Search for the cell housing the specified text and yield its (x, y) center coordinate. 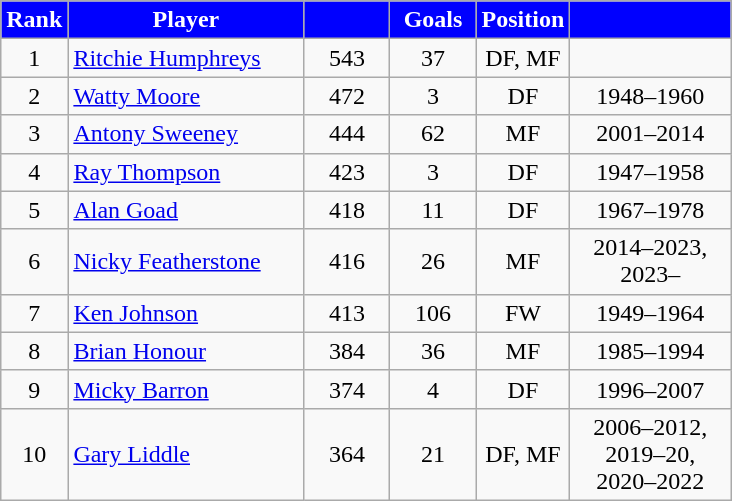
1948–1960 (650, 96)
37 (433, 58)
1 (34, 58)
Ken Johnson (186, 313)
1967–1978 (650, 210)
418 (347, 210)
62 (433, 134)
106 (433, 313)
21 (433, 454)
9 (34, 389)
36 (433, 351)
Gary Liddle (186, 454)
472 (347, 96)
Player (186, 20)
Alan Goad (186, 210)
11 (433, 210)
413 (347, 313)
Watty Moore (186, 96)
1996–2007 (650, 389)
1985–1994 (650, 351)
2014–2023, 2023– (650, 262)
8 (34, 351)
7 (34, 313)
384 (347, 351)
374 (347, 389)
423 (347, 172)
Position (523, 20)
Brian Honour (186, 351)
Micky Barron (186, 389)
Nicky Featherstone (186, 262)
Rank (34, 20)
2006–2012, 2019–20, 2020–2022 (650, 454)
26 (433, 262)
1947–1958 (650, 172)
Ritchie Humphreys (186, 58)
2 (34, 96)
543 (347, 58)
1949–1964 (650, 313)
2001–2014 (650, 134)
416 (347, 262)
Antony Sweeney (186, 134)
FW (523, 313)
364 (347, 454)
5 (34, 210)
6 (34, 262)
Ray Thompson (186, 172)
Goals (433, 20)
444 (347, 134)
10 (34, 454)
